Capture the cell that displays the provided text and extract its [X, Y] central coordinate. 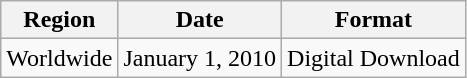
Date [200, 20]
Format [374, 20]
Region [60, 20]
Digital Download [374, 58]
January 1, 2010 [200, 58]
Worldwide [60, 58]
